Scan for the cell matching the given text and deliver its (x, y) coordinate at center. 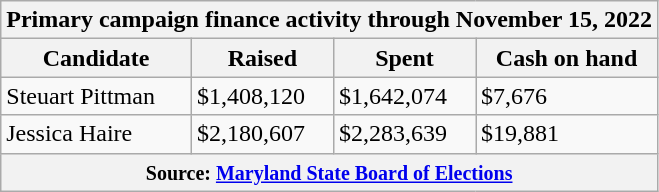
Steuart Pittman (96, 96)
Spent (404, 58)
$2,180,607 (262, 134)
$1,642,074 (404, 96)
$7,676 (567, 96)
Raised (262, 58)
Source: Maryland State Board of Elections (330, 172)
$19,881 (567, 134)
Cash on hand (567, 58)
Jessica Haire (96, 134)
$2,283,639 (404, 134)
Candidate (96, 58)
$1,408,120 (262, 96)
Primary campaign finance activity through November 15, 2022 (330, 20)
